From the cell containing the given text, extract its center point as (X, Y) coordinate. 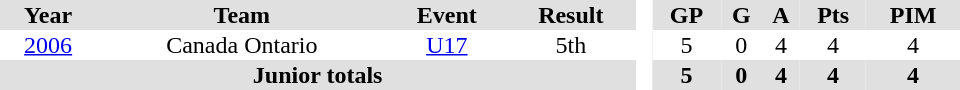
Team (242, 15)
PIM (913, 15)
Pts (833, 15)
2006 (48, 45)
Junior totals (318, 75)
Result (570, 15)
Canada Ontario (242, 45)
Event (446, 15)
Year (48, 15)
A (781, 15)
5th (570, 45)
U17 (446, 45)
GP (686, 15)
G (742, 15)
